Return [x, y] of the center of cell containing provided text 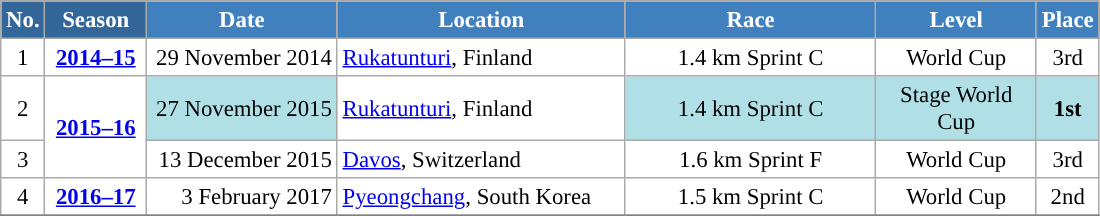
Pyeongchang, South Korea [481, 197]
2nd [1067, 197]
29 November 2014 [242, 58]
Location [481, 20]
3 [23, 160]
Stage World Cup [956, 108]
1st [1067, 108]
No. [23, 20]
Davos, Switzerland [481, 160]
3 February 2017 [242, 197]
4 [23, 197]
Level [956, 20]
1.5 km Sprint C [750, 197]
Date [242, 20]
Place [1067, 20]
1.6 km Sprint F [750, 160]
27 November 2015 [242, 108]
2015–16 [96, 127]
2 [23, 108]
Race [750, 20]
1 [23, 58]
2016–17 [96, 197]
13 December 2015 [242, 160]
Season [96, 20]
2014–15 [96, 58]
